Determine the (X, Y) coordinate at the center of the cell enclosing the given text.  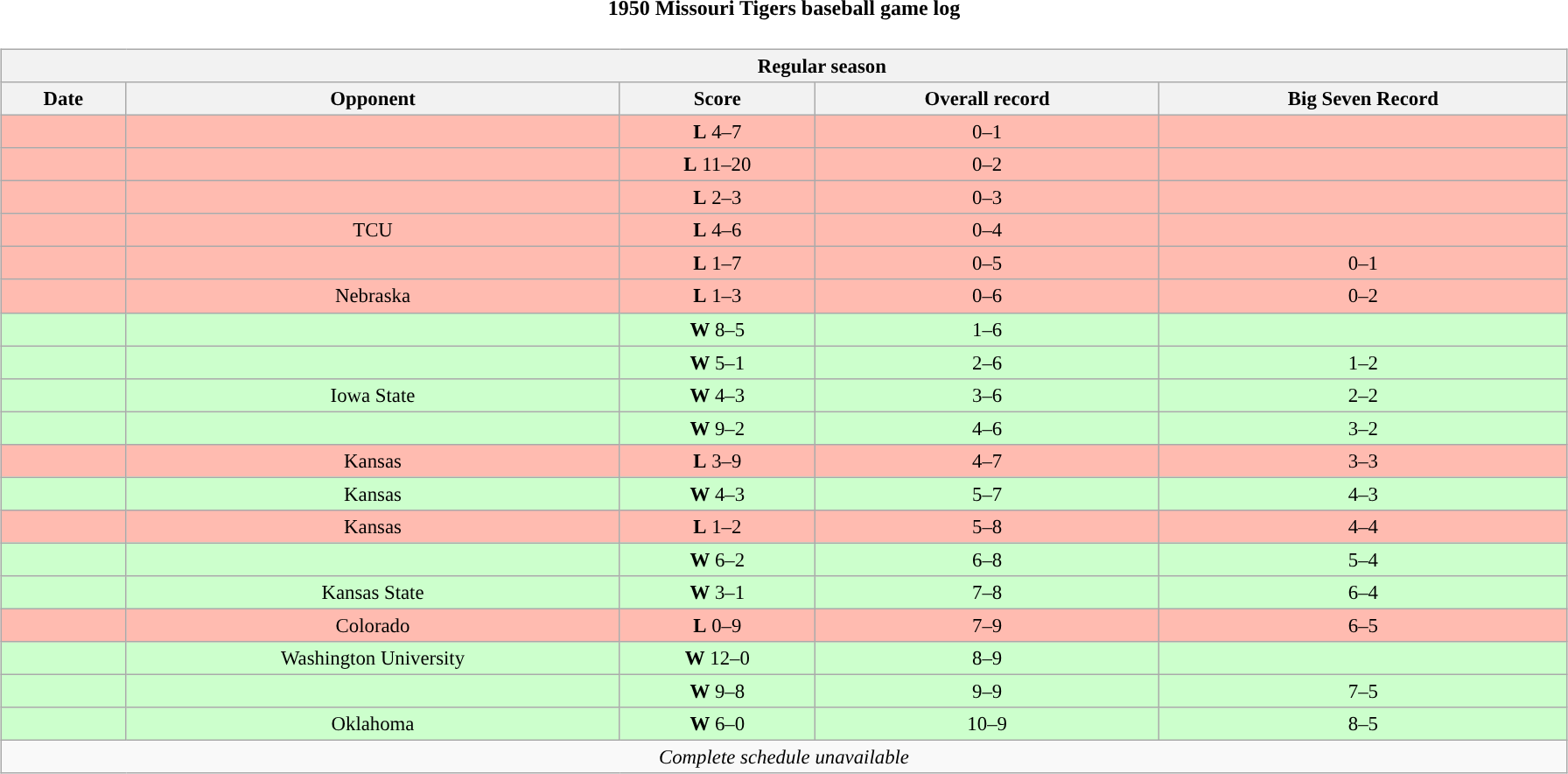
L 0–9 (717, 625)
4–3 (1363, 494)
L 4–6 (717, 230)
0–5 (987, 264)
4–4 (1363, 527)
Overall record (987, 99)
6–5 (1363, 625)
8–9 (987, 658)
2–6 (987, 362)
6–8 (987, 559)
W 6–2 (717, 559)
Colorado (373, 625)
L 1–3 (717, 296)
10–9 (987, 724)
L 3–9 (717, 461)
7–9 (987, 625)
3–6 (987, 395)
5–4 (1363, 559)
Complete schedule unavailable (784, 757)
W 8–5 (717, 329)
3–2 (1363, 428)
L 1–2 (717, 527)
7–5 (1363, 692)
Kansas State (373, 593)
3–3 (1363, 461)
4–7 (987, 461)
W 12–0 (717, 658)
4–6 (987, 428)
Regular season (784, 66)
W 9–2 (717, 428)
W 9–8 (717, 692)
TCU (373, 230)
W 6–0 (717, 724)
2–2 (1363, 395)
0–3 (987, 198)
Big Seven Record (1363, 99)
W 3–1 (717, 593)
5–7 (987, 494)
Nebraska (373, 296)
1–6 (987, 329)
1–2 (1363, 362)
L 2–3 (717, 198)
6–4 (1363, 593)
8–5 (1363, 724)
9–9 (987, 692)
Score (717, 99)
L 1–7 (717, 264)
Oklahoma (373, 724)
Opponent (373, 99)
7–8 (987, 593)
5–8 (987, 527)
Date (63, 99)
0–4 (987, 230)
Iowa State (373, 395)
L 11–20 (717, 165)
0–6 (987, 296)
L 4–7 (717, 131)
Washington University (373, 658)
W 5–1 (717, 362)
